Scan for the cell matching the given text and deliver its (x, y) coordinate at center. 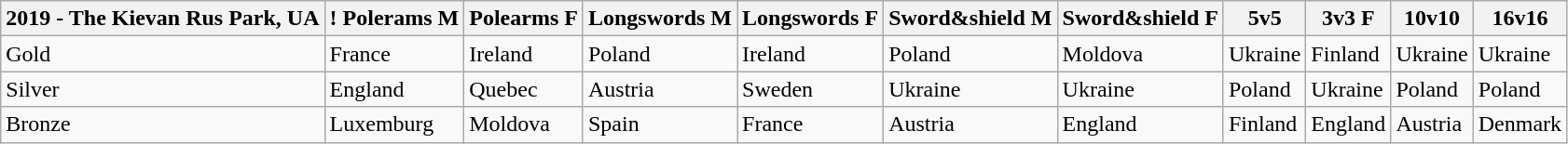
Denmark (1520, 124)
2019 - The Kievan Rus Park, UA (162, 19)
Spain (660, 124)
Quebec (524, 89)
16v16 (1520, 19)
3v3 F (1348, 19)
Sword&shield M (970, 19)
Sword&shield F (1140, 19)
Bronze (162, 124)
10v10 (1432, 19)
! Polerams M (394, 19)
Polearms F (524, 19)
Longswords M (660, 19)
Silver (162, 89)
Sweden (811, 89)
5v5 (1264, 19)
Longswords F (811, 19)
Luxemburg (394, 124)
Gold (162, 54)
